Provide the [X, Y] coordinate of the cell's center where the given text is located.  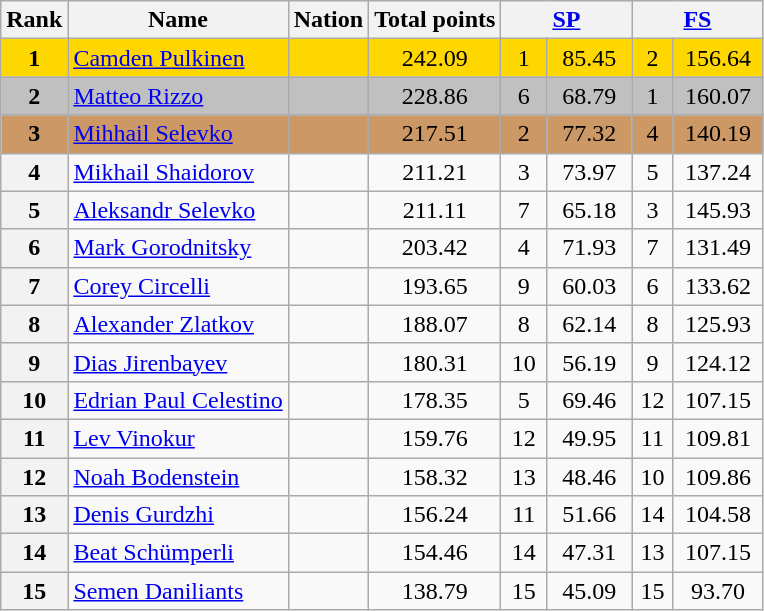
Aleksandr Selevko [178, 210]
Nation [328, 20]
49.95 [590, 438]
60.03 [590, 286]
45.09 [590, 591]
69.46 [590, 400]
77.32 [590, 134]
48.46 [590, 477]
156.64 [718, 58]
156.24 [435, 515]
Beat Schümperli [178, 553]
Mark Gorodnitsky [178, 248]
71.93 [590, 248]
56.19 [590, 362]
Corey Circelli [178, 286]
104.58 [718, 515]
158.32 [435, 477]
Noah Bodenstein [178, 477]
178.35 [435, 400]
85.45 [590, 58]
211.11 [435, 210]
109.86 [718, 477]
Mikhail Shaidorov [178, 172]
109.81 [718, 438]
228.86 [435, 96]
Mihhail Selevko [178, 134]
160.07 [718, 96]
Rank [34, 20]
Name [178, 20]
Dias Jirenbayev [178, 362]
211.21 [435, 172]
154.46 [435, 553]
193.65 [435, 286]
145.93 [718, 210]
242.09 [435, 58]
93.70 [718, 591]
138.79 [435, 591]
124.12 [718, 362]
FS [698, 20]
68.79 [590, 96]
133.62 [718, 286]
73.97 [590, 172]
Edrian Paul Celestino [178, 400]
137.24 [718, 172]
159.76 [435, 438]
Denis Gurdzhi [178, 515]
Semen Daniliants [178, 591]
51.66 [590, 515]
188.07 [435, 324]
62.14 [590, 324]
131.49 [718, 248]
Matteo Rizzo [178, 96]
Alexander Zlatkov [178, 324]
65.18 [590, 210]
Lev Vinokur [178, 438]
Total points [435, 20]
217.51 [435, 134]
SP [566, 20]
180.31 [435, 362]
47.31 [590, 553]
Camden Pulkinen [178, 58]
203.42 [435, 248]
125.93 [718, 324]
140.19 [718, 134]
